Determine the [X, Y] coordinate at the center of the cell enclosing the given text.  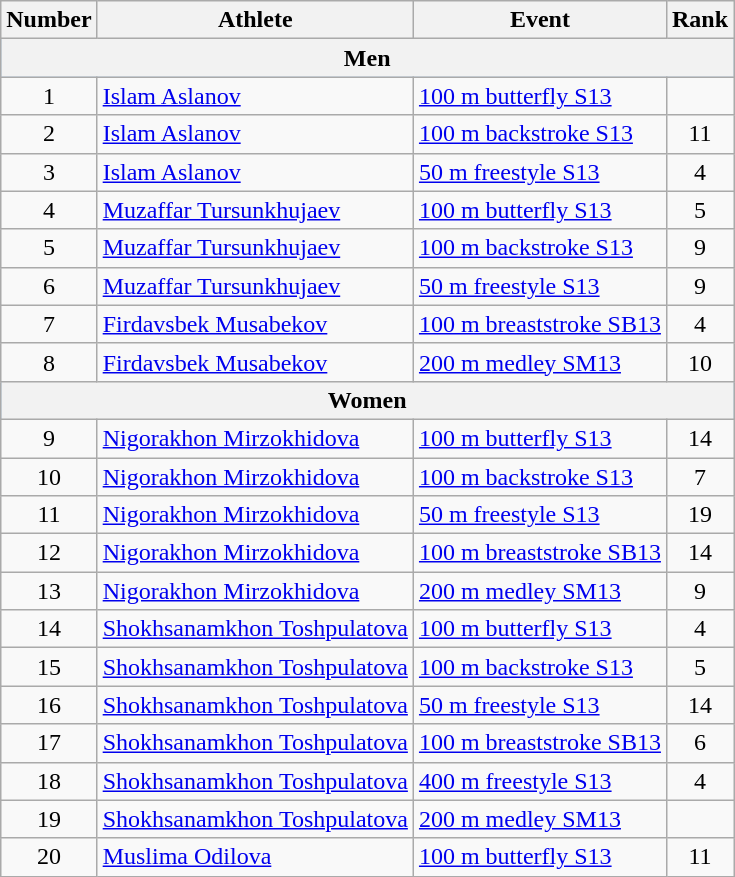
Rank [700, 20]
15 [49, 667]
400 m freestyle S13 [540, 781]
Men [368, 58]
16 [49, 705]
Event [540, 20]
1 [49, 96]
Muslima Odilova [255, 857]
3 [49, 172]
17 [49, 743]
2 [49, 134]
Athlete [255, 20]
18 [49, 781]
12 [49, 553]
Number [49, 20]
20 [49, 857]
8 [49, 362]
13 [49, 591]
Women [368, 400]
